Output the [X, Y] coordinate of the center of the cell containing the given text.  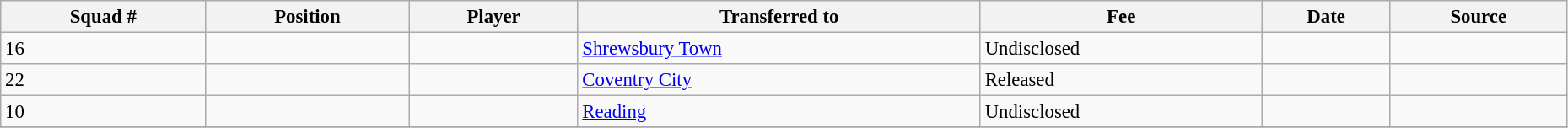
Date [1326, 17]
10 [103, 112]
Coventry City [779, 80]
Position [307, 17]
Squad # [103, 17]
Shrewsbury Town [779, 49]
22 [103, 80]
Player [493, 17]
16 [103, 49]
Released [1121, 80]
Reading [779, 112]
Fee [1121, 17]
Transferred to [779, 17]
Source [1478, 17]
